Capture the cell that displays the provided text and extract its (X, Y) central coordinate. 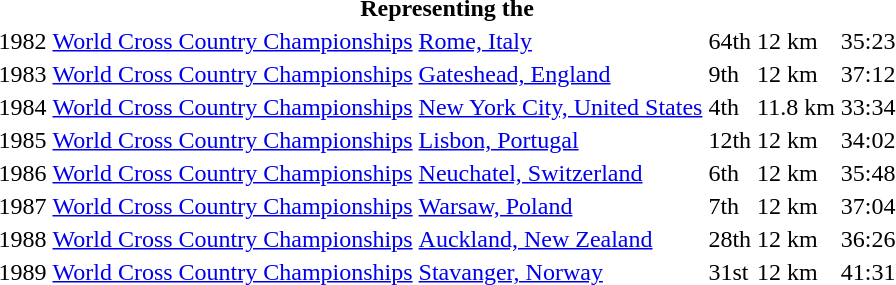
Rome, Italy (560, 41)
6th (730, 173)
28th (730, 239)
Auckland, New Zealand (560, 239)
64th (730, 41)
Neuchatel, Switzerland (560, 173)
Lisbon, Portugal (560, 140)
7th (730, 206)
New York City, United States (560, 107)
Gateshead, England (560, 74)
11.8 km (796, 107)
12th (730, 140)
4th (730, 107)
Warsaw, Poland (560, 206)
9th (730, 74)
